Find where the given text appears and provide that cell's center as (X, Y) coordinate. 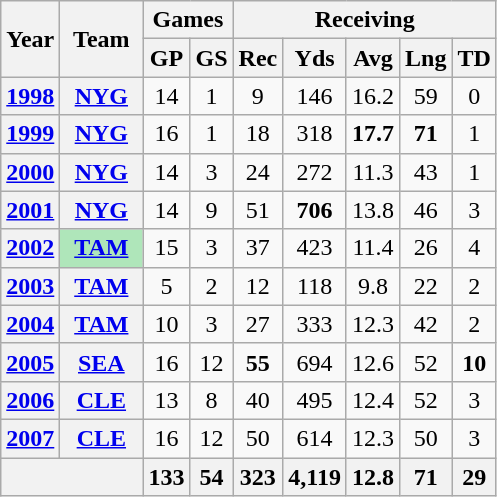
495 (315, 400)
Games (188, 20)
37 (258, 248)
9.8 (372, 286)
SEA (102, 362)
55 (258, 362)
27 (258, 324)
17.7 (372, 134)
Avg (372, 58)
694 (315, 362)
146 (315, 96)
423 (315, 248)
59 (426, 96)
323 (258, 477)
1999 (30, 134)
54 (212, 477)
133 (166, 477)
Year (30, 39)
12.6 (372, 362)
8 (212, 400)
2002 (30, 248)
43 (426, 172)
1998 (30, 96)
5 (166, 286)
Rec (258, 58)
0 (474, 96)
2004 (30, 324)
16.2 (372, 96)
2007 (30, 438)
11.4 (372, 248)
24 (258, 172)
TD (474, 58)
2000 (30, 172)
118 (315, 286)
272 (315, 172)
4,119 (315, 477)
46 (426, 210)
18 (258, 134)
Yds (315, 58)
Team (102, 39)
13.8 (372, 210)
4 (474, 248)
GS (212, 58)
Receiving (364, 20)
Lng (426, 58)
333 (315, 324)
22 (426, 286)
GP (166, 58)
51 (258, 210)
42 (426, 324)
12.8 (372, 477)
12.4 (372, 400)
15 (166, 248)
2005 (30, 362)
11.3 (372, 172)
2006 (30, 400)
614 (315, 438)
2001 (30, 210)
26 (426, 248)
318 (315, 134)
2003 (30, 286)
13 (166, 400)
40 (258, 400)
706 (315, 210)
29 (474, 477)
